Identify which cell holds the provided text, then report its [x, y] central coordinate. 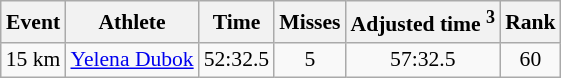
15 km [34, 60]
Time [236, 22]
Adjusted time 3 [422, 22]
Event [34, 22]
Yelena Dubok [132, 60]
5 [310, 60]
Athlete [132, 22]
Rank [530, 22]
52:32.5 [236, 60]
60 [530, 60]
57:32.5 [422, 60]
Misses [310, 22]
